Search for the cell housing the specified text and yield its [x, y] center coordinate. 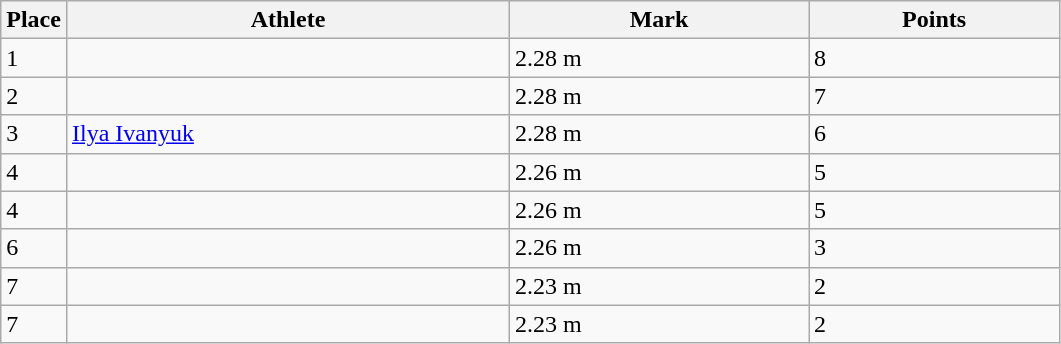
1 [34, 58]
8 [934, 58]
Athlete [288, 20]
Points [934, 20]
Mark [660, 20]
Ilya Ivanyuk [288, 134]
Place [34, 20]
